Detect which cell encompasses the target text, then output its [X, Y] center coordinate. 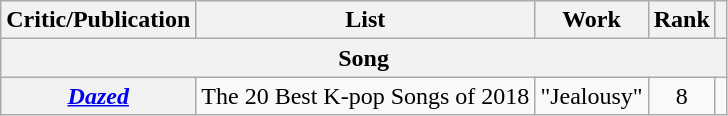
Dazed [98, 96]
Critic/Publication [98, 20]
8 [682, 96]
The 20 Best K-pop Songs of 2018 [366, 96]
Rank [682, 20]
List [366, 20]
Song [364, 58]
"Jealousy" [592, 96]
Work [592, 20]
